Find where the given text appears and provide that cell's center as (X, Y) coordinate. 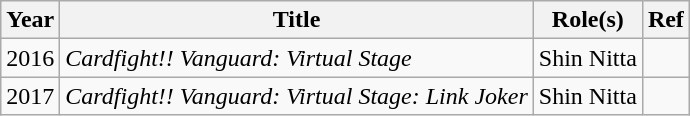
Year (30, 20)
2017 (30, 96)
Cardfight!! Vanguard: Virtual Stage (296, 58)
Role(s) (588, 20)
Title (296, 20)
Cardfight!! Vanguard: Virtual Stage: Link Joker (296, 96)
Ref (666, 20)
2016 (30, 58)
